Search for the cell housing the specified text and yield its (x, y) center coordinate. 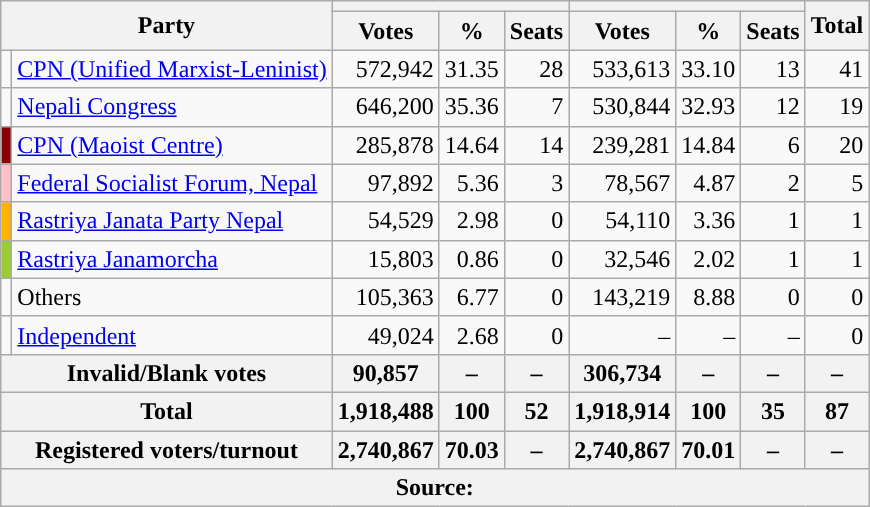
4.87 (708, 183)
Federal Socialist Forum, Nepal (172, 183)
306,734 (622, 373)
13 (773, 69)
70.03 (472, 449)
20 (837, 145)
239,281 (622, 145)
14.64 (472, 145)
0.86 (472, 259)
14 (536, 145)
14.84 (708, 145)
1,918,488 (386, 411)
70.01 (708, 449)
Party (166, 26)
31.35 (472, 69)
Invalid/Blank votes (166, 373)
87 (837, 411)
35 (773, 411)
CPN (Unified Marxist-Leninist) (172, 69)
Nepali Congress (172, 107)
143,219 (622, 297)
Others (172, 297)
1,918,914 (622, 411)
533,613 (622, 69)
41 (837, 69)
5 (837, 183)
28 (536, 69)
32,546 (622, 259)
Source: (435, 488)
54,529 (386, 221)
6.77 (472, 297)
3 (536, 183)
572,942 (386, 69)
Independent (172, 335)
2.98 (472, 221)
15,803 (386, 259)
2.68 (472, 335)
19 (837, 107)
CPN (Maoist Centre) (172, 145)
90,857 (386, 373)
78,567 (622, 183)
646,200 (386, 107)
49,024 (386, 335)
54,110 (622, 221)
Rastriya Janamorcha (172, 259)
7 (536, 107)
530,844 (622, 107)
285,878 (386, 145)
5.36 (472, 183)
35.36 (472, 107)
97,892 (386, 183)
52 (536, 411)
2 (773, 183)
105,363 (386, 297)
Rastriya Janata Party Nepal (172, 221)
3.36 (708, 221)
Registered voters/turnout (166, 449)
6 (773, 145)
12 (773, 107)
2.02 (708, 259)
33.10 (708, 69)
32.93 (708, 107)
8.88 (708, 297)
